For the text-containing cell, return its midpoint in (x, y) coordinate format. 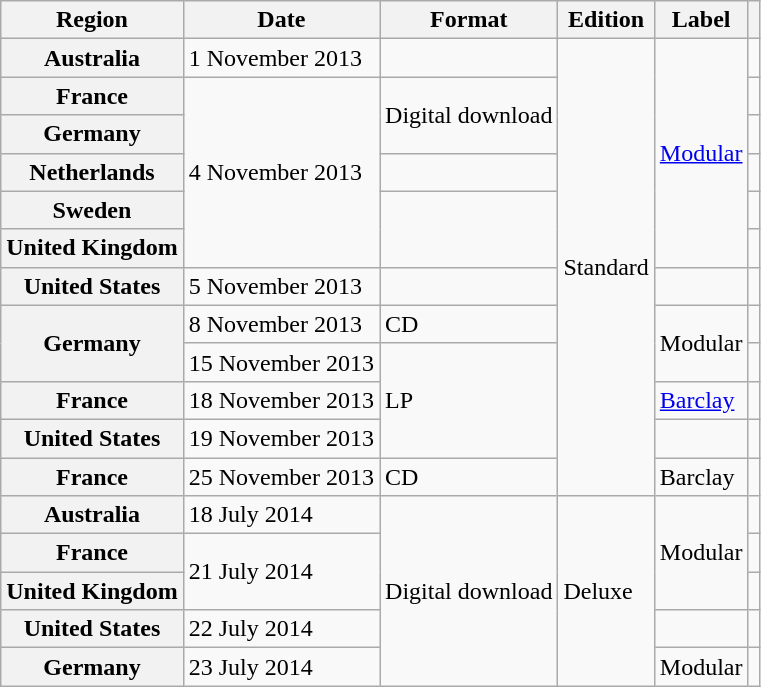
22 July 2014 (281, 629)
23 July 2014 (281, 667)
Deluxe (606, 591)
25 November 2013 (281, 477)
Standard (606, 268)
5 November 2013 (281, 286)
Edition (606, 20)
Region (92, 20)
Label (701, 20)
1 November 2013 (281, 58)
LP (469, 400)
Sweden (92, 210)
18 November 2013 (281, 400)
Date (281, 20)
21 July 2014 (281, 572)
8 November 2013 (281, 324)
4 November 2013 (281, 172)
19 November 2013 (281, 438)
15 November 2013 (281, 362)
18 July 2014 (281, 515)
Format (469, 20)
Netherlands (92, 172)
